Scan for the cell matching the given text and deliver its (x, y) coordinate at center. 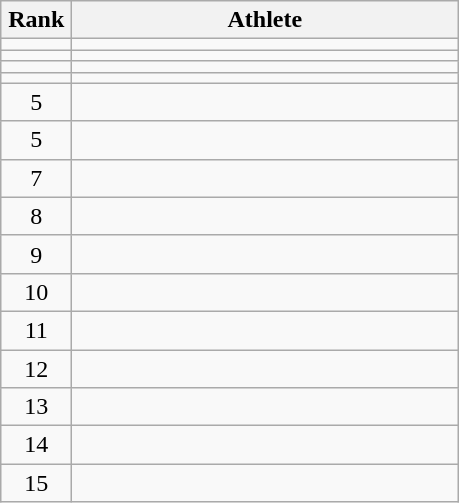
8 (36, 216)
12 (36, 369)
10 (36, 292)
13 (36, 407)
9 (36, 254)
Rank (36, 20)
15 (36, 483)
Athlete (265, 20)
7 (36, 178)
14 (36, 445)
11 (36, 330)
